Output the (x, y) coordinate of the center of the cell containing the given text.  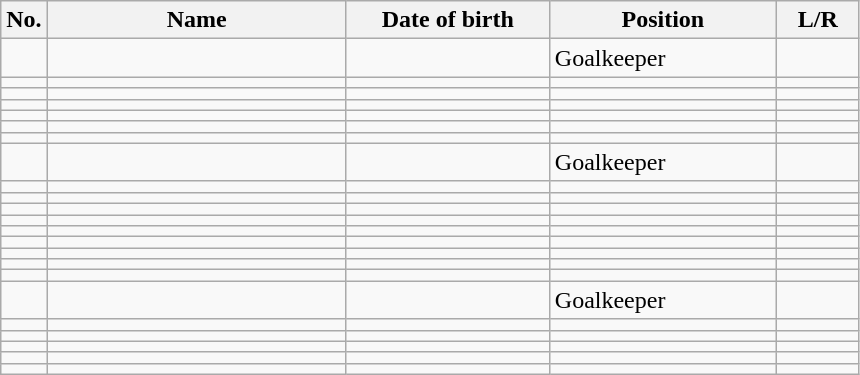
Date of birth (448, 20)
No. (24, 20)
Position (662, 20)
L/R (818, 20)
Name (196, 20)
